Detect which cell encompasses the target text, then output its [x, y] center coordinate. 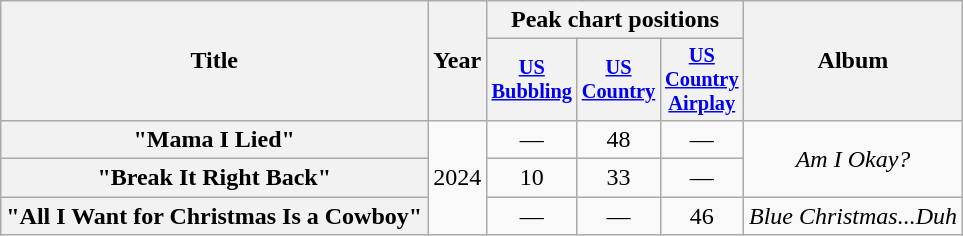
Blue Christmas...Duh [852, 216]
Year [458, 61]
2024 [458, 177]
USCountryAirplay [702, 80]
"Mama I Lied" [214, 139]
46 [702, 216]
"Break It Right Back" [214, 178]
Peak chart positions [616, 20]
48 [618, 139]
10 [532, 178]
"All I Want for Christmas Is a Cowboy" [214, 216]
33 [618, 178]
Album [852, 61]
Am I Okay? [852, 158]
USCountry [618, 80]
Title [214, 61]
USBubbling [532, 80]
